Find where the given text appears and provide that cell's center as (x, y) coordinate. 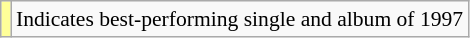
Indicates best-performing single and album of 1997 (240, 19)
